Detect which cell encompasses the target text, then output its [x, y] center coordinate. 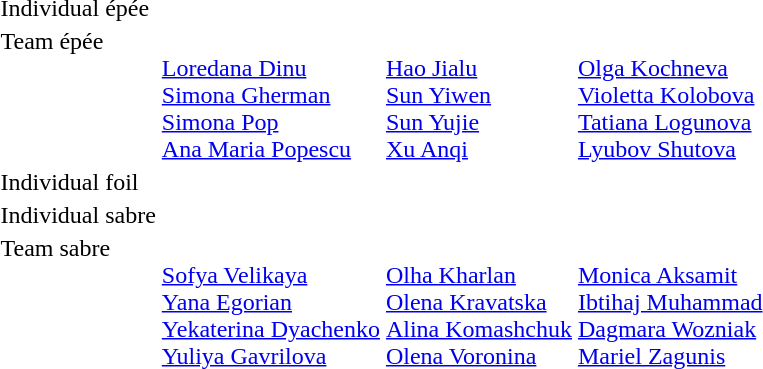
Loredana DinuSimona GhermanSimona PopAna Maria Popescu [270, 95]
Hao JialuSun YiwenSun YujieXu Anqi [478, 95]
